Scan for the cell matching the given text and deliver its [x, y] coordinate at center. 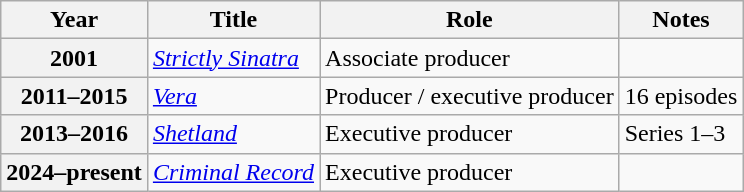
Role [470, 20]
Title [233, 20]
Vera [233, 96]
2001 [74, 58]
2024–present [74, 172]
Strictly Sinatra [233, 58]
Shetland [233, 134]
Year [74, 20]
2011–2015 [74, 96]
2013–2016 [74, 134]
16 episodes [681, 96]
Notes [681, 20]
Producer / executive producer [470, 96]
Criminal Record [233, 172]
Associate producer [470, 58]
Series 1–3 [681, 134]
